Locate the cell with the specified text and output its (x, y) center coordinate. 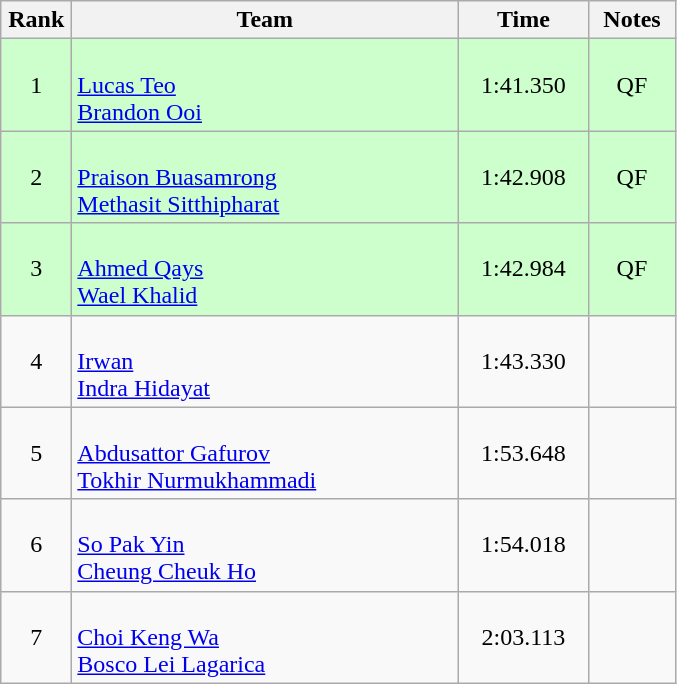
3 (36, 269)
Lucas TeoBrandon Ooi (265, 85)
1:41.350 (524, 85)
Team (265, 20)
Rank (36, 20)
1:43.330 (524, 361)
IrwanIndra Hidayat (265, 361)
Praison BuasamrongMethasit Sitthipharat (265, 177)
Choi Keng WaBosco Lei Lagarica (265, 637)
Time (524, 20)
6 (36, 545)
1:42.908 (524, 177)
Notes (632, 20)
2:03.113 (524, 637)
Abdusattor GafurovTokhir Nurmukhammadi (265, 453)
2 (36, 177)
7 (36, 637)
Ahmed QaysWael Khalid (265, 269)
1:42.984 (524, 269)
1:54.018 (524, 545)
1 (36, 85)
1:53.648 (524, 453)
4 (36, 361)
5 (36, 453)
So Pak YinCheung Cheuk Ho (265, 545)
